Detect which cell encompasses the target text, then output its [X, Y] center coordinate. 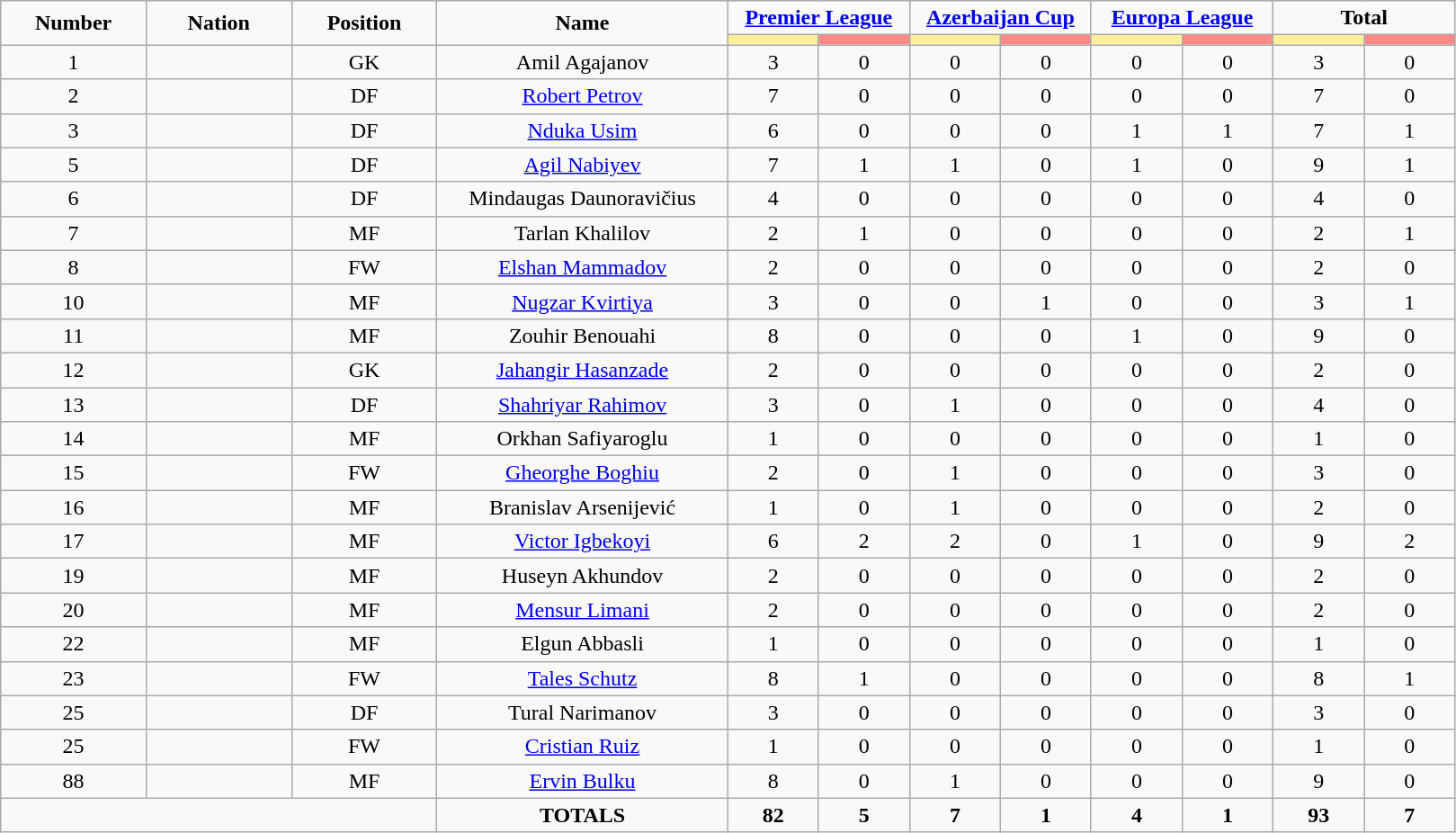
Cristian Ruiz [583, 747]
13 [74, 404]
Branislav Arsenijević [583, 507]
Tural Narimanov [583, 712]
Nduka Usim [583, 130]
14 [74, 439]
17 [74, 542]
16 [74, 507]
22 [74, 644]
Gheorghe Boghiu [583, 473]
Azerbaijan Cup [1000, 18]
Nation [219, 23]
Robert Petrov [583, 96]
Position [364, 23]
19 [74, 576]
12 [74, 370]
23 [74, 678]
Europa League [1182, 18]
Mindaugas Daunoravičius [583, 199]
Premier League [818, 18]
Agil Nabiyev [583, 165]
20 [74, 610]
Shahriyar Rahimov [583, 404]
Orkhan Safiyaroglu [583, 439]
Huseyn Akhundov [583, 576]
Tarlan Khalilov [583, 233]
93 [1318, 815]
Amil Agajanov [583, 62]
Nugzar Kvirtiya [583, 301]
Elshan Mammadov [583, 267]
Number [74, 23]
Jahangir Hasanzade [583, 370]
Zouhir Benouahi [583, 336]
Ervin Bulku [583, 781]
Tales Schutz [583, 678]
88 [74, 781]
Total [1364, 18]
TOTALS [583, 815]
10 [74, 301]
15 [74, 473]
Victor Igbekoyi [583, 542]
Name [583, 23]
11 [74, 336]
Elgun Abbasli [583, 644]
82 [773, 815]
Mensur Limani [583, 610]
